Pinpoint the cell where the given text exists, returning its [x, y] midpoint coordinate. 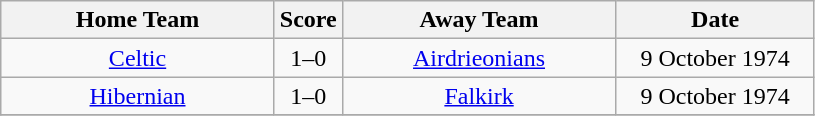
Falkirk [479, 96]
Celtic [138, 58]
Score [308, 20]
Hibernian [138, 96]
Airdrieonians [479, 58]
Away Team [479, 20]
Date [716, 20]
Home Team [138, 20]
